From the cell containing the given text, extract its center point as (x, y) coordinate. 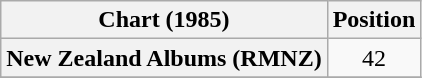
Position (374, 20)
Chart (1985) (164, 20)
42 (374, 58)
New Zealand Albums (RMNZ) (164, 58)
